Identify which cell holds the provided text, then report its [x, y] central coordinate. 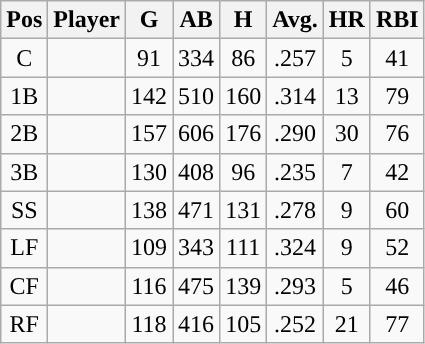
176 [244, 134]
Pos [24, 20]
C [24, 58]
334 [196, 58]
96 [244, 172]
7 [346, 172]
510 [196, 96]
21 [346, 324]
42 [397, 172]
2B [24, 134]
.290 [296, 134]
91 [150, 58]
60 [397, 210]
79 [397, 96]
.314 [296, 96]
142 [150, 96]
138 [150, 210]
52 [397, 248]
.324 [296, 248]
46 [397, 286]
.293 [296, 286]
343 [196, 248]
30 [346, 134]
13 [346, 96]
1B [24, 96]
76 [397, 134]
111 [244, 248]
G [150, 20]
Avg. [296, 20]
AB [196, 20]
471 [196, 210]
H [244, 20]
RBI [397, 20]
139 [244, 286]
Player [87, 20]
160 [244, 96]
HR [346, 20]
131 [244, 210]
116 [150, 286]
157 [150, 134]
416 [196, 324]
130 [150, 172]
105 [244, 324]
.278 [296, 210]
86 [244, 58]
SS [24, 210]
475 [196, 286]
.252 [296, 324]
RF [24, 324]
.235 [296, 172]
606 [196, 134]
LF [24, 248]
CF [24, 286]
.257 [296, 58]
109 [150, 248]
3B [24, 172]
408 [196, 172]
41 [397, 58]
118 [150, 324]
77 [397, 324]
